Provide the [X, Y] coordinate of the cell's center where the given text is located.  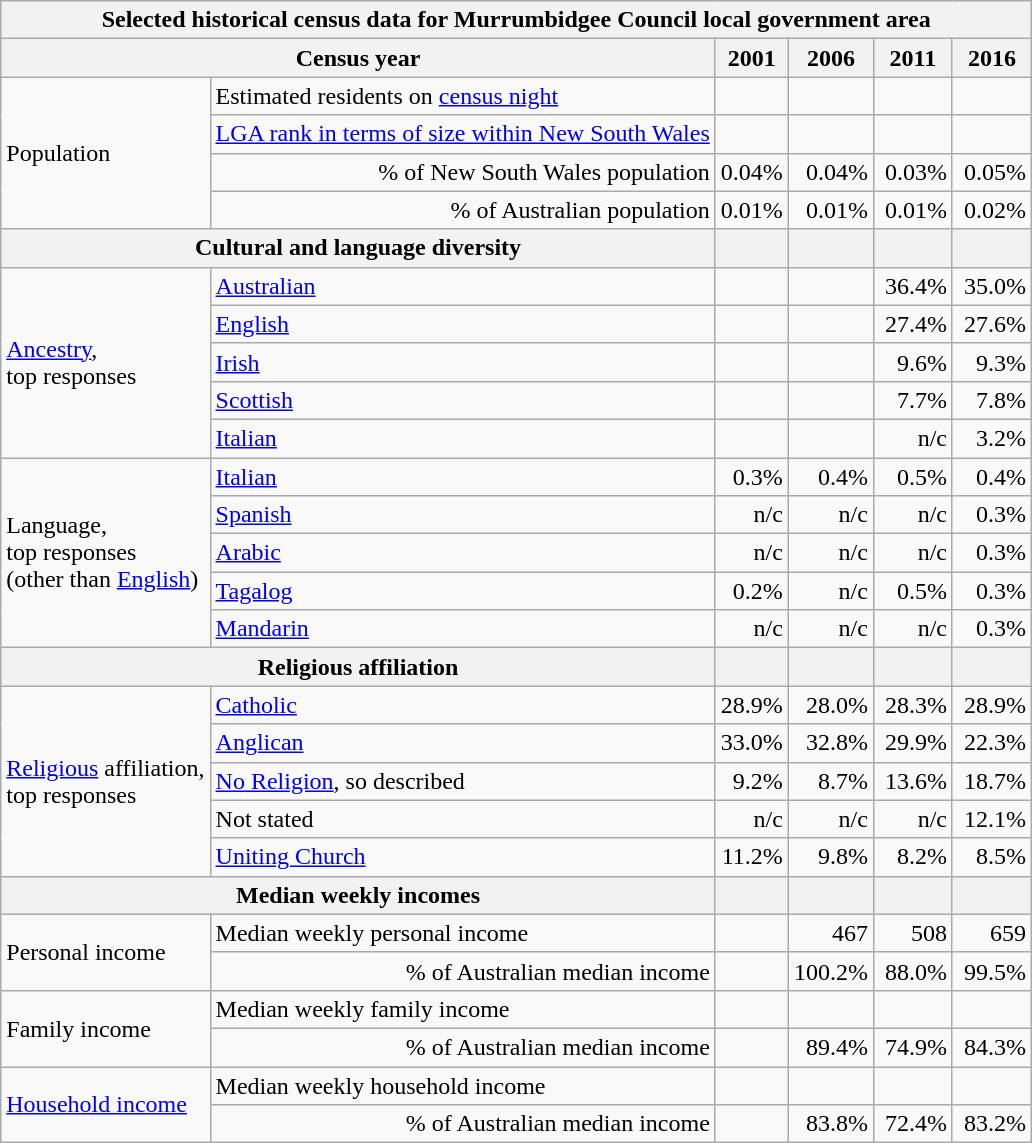
English [462, 324]
8.7% [830, 781]
Cultural and language diversity [358, 248]
13.6% [912, 781]
12.1% [992, 819]
32.8% [830, 743]
18.7% [992, 781]
Family income [106, 1028]
Anglican [462, 743]
2001 [752, 58]
% of New South Wales population [462, 172]
LGA rank in terms of size within New South Wales [462, 134]
Selected historical census data for Murrumbidgee Council local government area [516, 20]
100.2% [830, 971]
36.4% [912, 286]
Census year [358, 58]
83.8% [830, 1124]
Religious affiliation,top responses [106, 781]
Population [106, 153]
Uniting Church [462, 857]
3.2% [992, 438]
0.02% [992, 210]
0.2% [752, 591]
Median weekly incomes [358, 895]
Household income [106, 1104]
9.8% [830, 857]
27.6% [992, 324]
88.0% [912, 971]
Mandarin [462, 629]
2011 [912, 58]
Median weekly household income [462, 1085]
Catholic [462, 705]
28.3% [912, 705]
659 [992, 933]
Ancestry,top responses [106, 362]
Median weekly family income [462, 1009]
Scottish [462, 400]
Median weekly personal income [462, 933]
89.4% [830, 1047]
27.4% [912, 324]
22.3% [992, 743]
Spanish [462, 515]
74.9% [912, 1047]
Estimated residents on census night [462, 96]
9.3% [992, 362]
83.2% [992, 1124]
% of Australian population [462, 210]
Arabic [462, 553]
Religious affiliation [358, 667]
508 [912, 933]
29.9% [912, 743]
467 [830, 933]
8.2% [912, 857]
No Religion, so described [462, 781]
7.7% [912, 400]
99.5% [992, 971]
Australian [462, 286]
35.0% [992, 286]
8.5% [992, 857]
0.05% [992, 172]
33.0% [752, 743]
Personal income [106, 952]
28.0% [830, 705]
72.4% [912, 1124]
2016 [992, 58]
7.8% [992, 400]
0.03% [912, 172]
Irish [462, 362]
11.2% [752, 857]
84.3% [992, 1047]
2006 [830, 58]
Language,top responses(other than English) [106, 553]
Tagalog [462, 591]
Not stated [462, 819]
9.2% [752, 781]
9.6% [912, 362]
